Provide the (X, Y) coordinate of the cell's center where the given text is located.  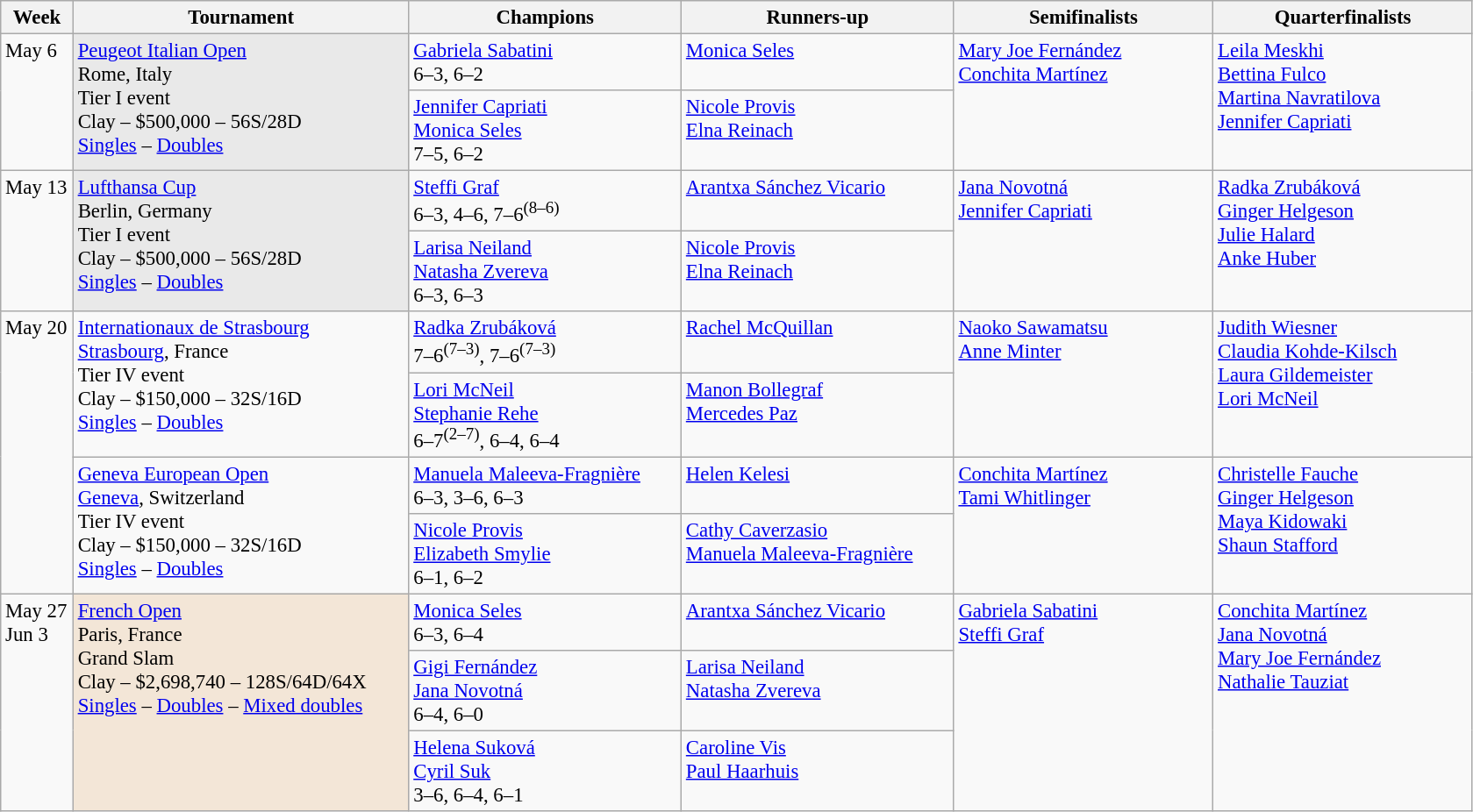
Larisa Neiland Natasha Zvereva6–3, 6–3 (546, 272)
May 27Jun 3 (37, 702)
May 13 (37, 242)
Lori McNeil Stephanie Rehe6–7(2–7), 6–4, 6–4 (546, 415)
Manuela Maleeva-Fragnière6–3, 3–6, 6–3 (546, 486)
Steffi Graf6–3, 4–6, 7–6(8–6) (546, 202)
Manon Bollegraf Mercedes Paz (818, 415)
Tournament (240, 18)
Monica Seles (818, 63)
May 20 (37, 453)
Judith Wiesner Claudia Kohde-Kilsch Laura Gildemeister Lori McNeil (1343, 384)
Internationaux de Strasbourg Strasbourg, FranceTier IV event Clay – $150,000 – 32S/16DSingles – Doubles (240, 384)
Runners-up (818, 18)
Helen Kelesi (818, 486)
Geneva European Open Geneva, SwitzerlandTier IV event Clay – $150,000 – 32S/16DSingles – Doubles (240, 525)
Monica Seles6–3, 6–4 (546, 623)
Jennifer Capriati Monica Seles7–5, 6–2 (546, 131)
Mary Joe Fernández Conchita Martínez (1083, 103)
Caroline Vis Paul Haarhuis (818, 771)
Gabriela Sabatini6–3, 6–2 (546, 63)
French Open Paris, FranceGrand SlamClay – $2,698,740 – 128S/64D/64XSingles – Doubles – Mixed doubles (240, 702)
Radka Zrubáková Ginger Helgeson Julie Halard Anke Huber (1343, 242)
Peugeot Italian Open Rome, ItalyTier I event Clay – $500,000 – 56S/28DSingles – Doubles (240, 103)
Cathy Caverzasio Manuela Maleeva-Fragnière (818, 553)
Radka Zrubáková7–6(7–3), 7–6(7–3) (546, 342)
Larisa Neiland Natasha Zvereva (818, 691)
Leila Meskhi Bettina Fulco Martina Navratilova Jennifer Capriati (1343, 103)
Rachel McQuillan (818, 342)
Quarterfinalists (1343, 18)
Champions (546, 18)
Week (37, 18)
Conchita Martínez Tami Whitlinger (1083, 525)
Helena Suková Cyril Suk3–6, 6–4, 6–1 (546, 771)
Naoko Sawamatsu Anne Minter (1083, 384)
Semifinalists (1083, 18)
May 6 (37, 103)
Christelle Fauche Ginger Helgeson Maya Kidowaki Shaun Stafford (1343, 525)
Jana Novotná Jennifer Capriati (1083, 242)
Conchita Martínez Jana Novotná Mary Joe Fernández Nathalie Tauziat (1343, 702)
Lufthansa Cup Berlin, GermanyTier I event Clay – $500,000 – 56S/28DSingles – Doubles (240, 242)
Nicole Provis Elizabeth Smylie6–1, 6–2 (546, 553)
Gigi Fernández Jana Novotná6–4, 6–0 (546, 691)
Gabriela Sabatini Steffi Graf (1083, 702)
